Return the [x, y] coordinate for the center point of the cell that contains the specified text.  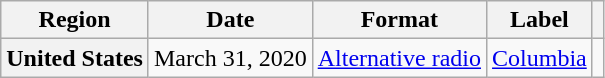
Alternative radio [399, 58]
Region [75, 20]
Date [230, 20]
March 31, 2020 [230, 58]
United States [75, 58]
Format [399, 20]
Columbia [540, 58]
Label [540, 20]
